Determine the [X, Y] coordinate at the center of the cell enclosing the given text.  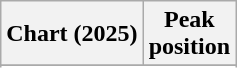
Peakposition [189, 34]
Chart (2025) [72, 34]
